Detect which cell encompasses the target text, then output its [x, y] center coordinate. 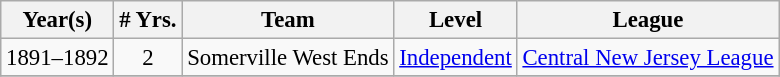
Central New Jersey League [648, 58]
Somerville West Ends [288, 58]
League [648, 20]
Year(s) [58, 20]
Independent [456, 58]
Level [456, 20]
2 [148, 58]
# Yrs. [148, 20]
1891–1892 [58, 58]
Team [288, 20]
